Locate the cell with the specified text and output its (X, Y) center coordinate. 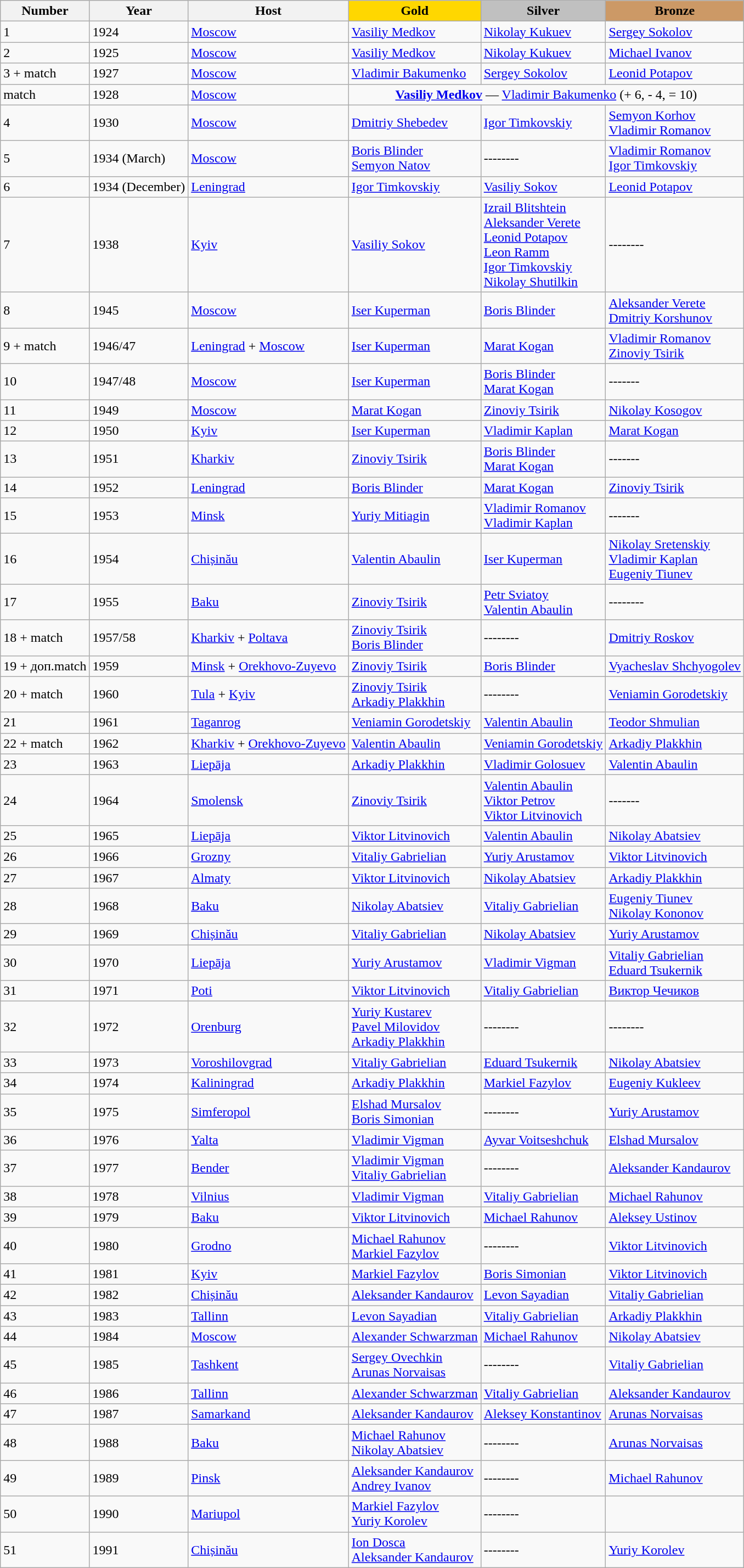
18 + match (45, 638)
38 (45, 1196)
Vladimir RomanovVladimir Kaplan (543, 516)
50 (45, 1514)
Bender (269, 1168)
1989 (139, 1478)
Eduard Tsukernik (543, 1062)
Poti (269, 991)
Zinoviy TsirikBoris Blinder (415, 638)
Ayvar Voitseshchuk (543, 1140)
4 (45, 123)
19 + доп.match (45, 666)
1925 (139, 53)
1972 (139, 1027)
Number (45, 11)
21 (45, 723)
Vladimir VigmanVitaliy Gabrielian (415, 1168)
Orenburg (269, 1027)
Samarkand (269, 1414)
1985 (139, 1365)
Petr SviatoyValentin Abaulin (543, 602)
1927 (139, 74)
1974 (139, 1083)
Almaty (269, 878)
32 (45, 1027)
Dmitriy Roskov (675, 638)
Grodno (269, 1245)
1968 (139, 906)
Eugeniy Kukleev (675, 1083)
43 (45, 1316)
1984 (139, 1337)
Sergey OvechkinArunas Norvaisas (415, 1365)
Aleksey Ustinov (675, 1217)
Aleksander VereteDmitriy Korshunov (675, 310)
1957/58 (139, 638)
Mariupol (269, 1514)
8 (45, 310)
Ion DoscaAleksander Kandaurov (415, 1549)
1967 (139, 878)
Vilnius (269, 1196)
Pinsk (269, 1478)
Voroshilovgrad (269, 1062)
Leningrad + Moscow (269, 346)
Vladimir RomanovZinoviy Tsirik (675, 346)
31 (45, 991)
Year (139, 11)
1934 (December) (139, 187)
16 (45, 559)
22 + match (45, 743)
1950 (139, 431)
1970 (139, 963)
1980 (139, 1245)
6 (45, 187)
1976 (139, 1140)
Vitaliy GabrielianEduard Tsukernik (675, 963)
1987 (139, 1414)
2 (45, 53)
Kharkiv + Poltava (269, 638)
Kharkiv (269, 459)
Izrail BlitshteinAleksander VereteLeonid PotapovLeon RammIgor TimkovskiyNikolay Shutilkin (543, 245)
30 (45, 963)
1965 (139, 836)
48 (45, 1443)
1938 (139, 245)
27 (45, 878)
Host (269, 11)
20 + match (45, 694)
1983 (139, 1316)
40 (45, 1245)
Kaliningrad (269, 1083)
Elshad MursalovBoris Simonian (415, 1111)
Vladimir Bakumenko (415, 74)
Aleksander KandaurovAndrey Ivanov (415, 1478)
1963 (139, 764)
13 (45, 459)
1977 (139, 1168)
1962 (139, 743)
29 (45, 934)
23 (45, 764)
1947/48 (139, 381)
Silver (543, 11)
Dmitriy Shebedev (415, 123)
11 (45, 410)
39 (45, 1217)
17 (45, 602)
Yuriy Korolev (675, 1549)
1966 (139, 856)
45 (45, 1365)
1982 (139, 1295)
5 (45, 158)
44 (45, 1337)
Vladimir RomanovIgor Timkovskiy (675, 158)
Kharkiv + Orekhovo-Zuyevo (269, 743)
7 (45, 245)
Vyacheslav Shchyogolev (675, 666)
1959 (139, 666)
1981 (139, 1274)
Smolensk (269, 800)
1945 (139, 310)
Teodor Shmulian (675, 723)
1934 (March) (139, 158)
Aleksey Konstantinov (543, 1414)
Tula + Kyiv (269, 694)
41 (45, 1274)
Yuriy Mitiagin (415, 516)
1953 (139, 516)
1928 (139, 94)
14 (45, 488)
42 (45, 1295)
Minsk + Orekhovo-Zuyevo (269, 666)
49 (45, 1478)
9 + match (45, 346)
1991 (139, 1549)
Boris Simonian (543, 1274)
46 (45, 1393)
Gold (415, 11)
47 (45, 1414)
26 (45, 856)
Yalta (269, 1140)
Boris BlinderSemyon Natov (415, 158)
37 (45, 1168)
Tashkent (269, 1365)
Markiel FazylovYuriy Korolev (415, 1514)
12 (45, 431)
Simferopol (269, 1111)
1969 (139, 934)
1975 (139, 1111)
Michael Ivanov (675, 53)
28 (45, 906)
Vladimir Kaplan (543, 431)
Vasiliy Medkov — Vladimir Bakumenko (+ 6, - 4, = 10) (546, 94)
1930 (139, 123)
1978 (139, 1196)
1986 (139, 1393)
1951 (139, 459)
Valentin AbaulinViktor PetrovViktor Litvinovich (543, 800)
Michael RahunovNikolay Abatsiev (415, 1443)
Bronze (675, 11)
1990 (139, 1514)
Eugeniy TiunevNikolay Kononov (675, 906)
33 (45, 1062)
1961 (139, 723)
Grozny (269, 856)
Nikolay SretenskiyVladimir KaplanEugeniy Tiunev (675, 559)
Nikolay Kosogov (675, 410)
Semyon KorhovVladimir Romanov (675, 123)
15 (45, 516)
Yuriy KustarevPavel MilovidovArkadiy Plakkhin (415, 1027)
Elshad Mursalov (675, 1140)
1949 (139, 410)
Виктор Чечиков (675, 991)
1946/47 (139, 346)
Taganrog (269, 723)
3 + match (45, 74)
1 (45, 32)
24 (45, 800)
34 (45, 1083)
Zinoviy TsirikArkadiy Plakkhin (415, 694)
1971 (139, 991)
Michael RahunovMarkiel Fazylov (415, 1245)
36 (45, 1140)
1973 (139, 1062)
1952 (139, 488)
1954 (139, 559)
25 (45, 836)
10 (45, 381)
35 (45, 1111)
1960 (139, 694)
1988 (139, 1443)
Minsk (269, 516)
51 (45, 1549)
1924 (139, 32)
1955 (139, 602)
1964 (139, 800)
Vladimir Golosuev (543, 764)
1979 (139, 1217)
match (45, 94)
